Extract the [x, y] coordinate from the center of the cell holding the provided text.  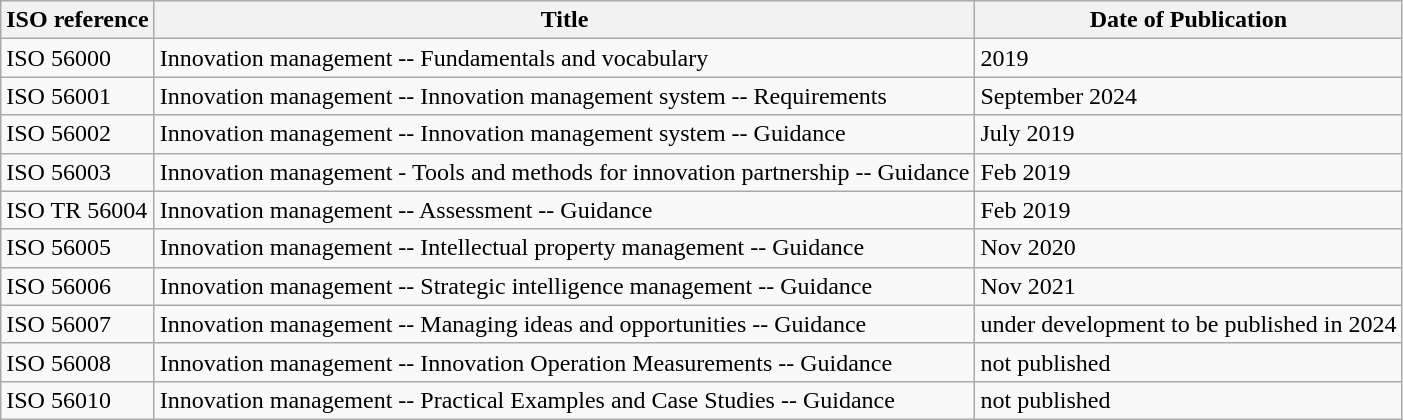
ISO 56008 [78, 362]
Innovation management -- Managing ideas and opportunities -- Guidance [564, 324]
Innovation management - Tools and methods for innovation partnership -- Guidance [564, 172]
Innovation management -- Innovation Operation Measurements -- Guidance [564, 362]
ISO 56001 [78, 96]
ISO 56005 [78, 248]
Title [564, 20]
Innovation management -- Innovation management system -- Requirements [564, 96]
ISO 56002 [78, 134]
under development to be published in 2024 [1188, 324]
Innovation management -- Intellectual property management -- Guidance [564, 248]
ISO 56007 [78, 324]
Innovation management -- Practical Examples and Case Studies -- Guidance [564, 400]
September 2024 [1188, 96]
Innovation management -- Fundamentals and vocabulary [564, 58]
ISO 56003 [78, 172]
Innovation management -- Assessment -- Guidance [564, 210]
ISO 56010 [78, 400]
Date of Publication [1188, 20]
Nov 2021 [1188, 286]
ISO 56006 [78, 286]
Innovation management -- Innovation management system -- Guidance [564, 134]
ISO TR 56004 [78, 210]
Nov 2020 [1188, 248]
ISO reference [78, 20]
2019 [1188, 58]
ISO 56000 [78, 58]
Innovation management -- Strategic intelligence management -- Guidance [564, 286]
July 2019 [1188, 134]
